For the text-containing cell, return its midpoint in [X, Y] coordinate format. 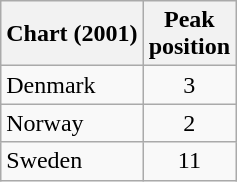
Denmark [72, 85]
Peakposition [189, 34]
3 [189, 85]
Norway [72, 123]
Chart (2001) [72, 34]
11 [189, 161]
Sweden [72, 161]
2 [189, 123]
